From the cell containing the given text, extract its center point as (X, Y) coordinate. 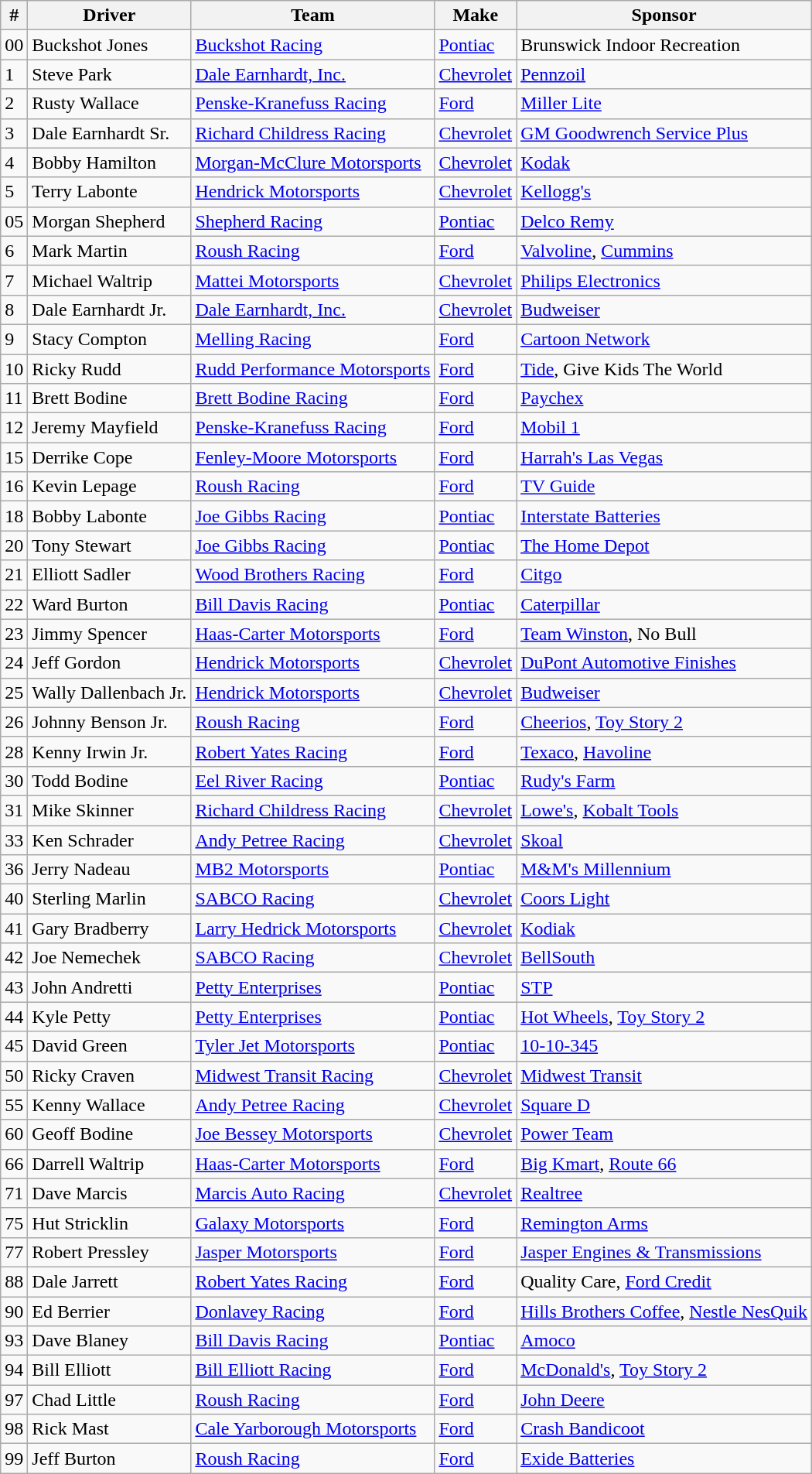
Tyler Jet Motorsports (312, 1046)
Jasper Motorsports (312, 1252)
DuPont Automotive Finishes (664, 663)
4 (14, 162)
00 (14, 45)
Rusty Wallace (110, 104)
Cheerios, Toy Story 2 (664, 722)
Mattei Motorsports (312, 280)
Todd Bodine (110, 781)
75 (14, 1223)
Team Winston, No Bull (664, 634)
Midwest Transit Racing (312, 1076)
Crash Bandicoot (664, 1429)
BellSouth (664, 958)
Dale Jarrett (110, 1281)
Larry Hedrick Motorsports (312, 929)
Dave Marcis (110, 1193)
Shepherd Racing (312, 221)
Amoco (664, 1341)
2 (14, 104)
33 (14, 840)
41 (14, 929)
Harrah's Las Vegas (664, 457)
Midwest Transit (664, 1076)
30 (14, 781)
18 (14, 516)
Rudy's Farm (664, 781)
Rick Mast (110, 1429)
16 (14, 487)
Brunswick Indoor Recreation (664, 45)
43 (14, 987)
Ken Schrader (110, 840)
88 (14, 1281)
11 (14, 398)
Wood Brothers Racing (312, 575)
Skoal (664, 840)
10-10-345 (664, 1046)
Quality Care, Ford Credit (664, 1281)
Make (476, 15)
Power Team (664, 1134)
94 (14, 1370)
22 (14, 604)
24 (14, 663)
Delco Remy (664, 221)
Gary Bradberry (110, 929)
Coors Light (664, 899)
Jerry Nadeau (110, 870)
Mark Martin (110, 251)
Kenny Wallace (110, 1105)
Exide Batteries (664, 1459)
Cartoon Network (664, 339)
Kodak (664, 162)
Paychex (664, 398)
Joe Bessey Motorsports (312, 1134)
Realtree (664, 1193)
Citgo (664, 575)
Terry Labonte (110, 192)
Elliott Sadler (110, 575)
Kenny Irwin Jr. (110, 751)
6 (14, 251)
Brett Bodine (110, 398)
Kevin Lepage (110, 487)
Team (312, 15)
66 (14, 1164)
Johnny Benson Jr. (110, 722)
45 (14, 1046)
5 (14, 192)
Morgan-McClure Motorsports (312, 162)
Texaco, Havoline (664, 751)
Ward Burton (110, 604)
Brett Bodine Racing (312, 398)
25 (14, 693)
Interstate Batteries (664, 516)
Wally Dallenbach Jr. (110, 693)
9 (14, 339)
3 (14, 133)
Bill Elliott Racing (312, 1370)
40 (14, 899)
50 (14, 1076)
Marcis Auto Racing (312, 1193)
Mobil 1 (664, 428)
Caterpillar (664, 604)
STP (664, 987)
TV Guide (664, 487)
Ed Berrier (110, 1312)
Chad Little (110, 1400)
Square D (664, 1105)
Michael Waltrip (110, 280)
42 (14, 958)
23 (14, 634)
Eel River Racing (312, 781)
Sponsor (664, 15)
Fenley-Moore Motorsports (312, 457)
Remington Arms (664, 1223)
Hills Brothers Coffee, Nestle NesQuik (664, 1312)
Kodiak (664, 929)
71 (14, 1193)
Melling Racing (312, 339)
Pennzoil (664, 74)
David Green (110, 1046)
Dale Earnhardt Sr. (110, 133)
Jeremy Mayfield (110, 428)
10 (14, 369)
Driver (110, 15)
Buckshot Jones (110, 45)
Valvoline, Cummins (664, 251)
Rudd Performance Motorsports (312, 369)
12 (14, 428)
1 (14, 74)
Mike Skinner (110, 810)
Bobby Hamilton (110, 162)
Lowe's, Kobalt Tools (664, 810)
36 (14, 870)
Cale Yarborough Motorsports (312, 1429)
31 (14, 810)
8 (14, 310)
15 (14, 457)
Tony Stewart (110, 545)
Robert Pressley (110, 1252)
Big Kmart, Route 66 (664, 1164)
7 (14, 280)
Donlavey Racing (312, 1312)
Hot Wheels, Toy Story 2 (664, 1017)
Galaxy Motorsports (312, 1223)
Derrike Cope (110, 457)
21 (14, 575)
98 (14, 1429)
Kellogg's (664, 192)
Geoff Bodine (110, 1134)
Dave Blaney (110, 1341)
Ricky Craven (110, 1076)
Joe Nemechek (110, 958)
John Andretti (110, 987)
Buckshot Racing (312, 45)
05 (14, 221)
99 (14, 1459)
Philips Electronics (664, 280)
Bill Elliott (110, 1370)
Ricky Rudd (110, 369)
Tide, Give Kids The World (664, 369)
Steve Park (110, 74)
MB2 Motorsports (312, 870)
Darrell Waltrip (110, 1164)
Jeff Burton (110, 1459)
90 (14, 1312)
28 (14, 751)
97 (14, 1400)
McDonald's, Toy Story 2 (664, 1370)
Sterling Marlin (110, 899)
Morgan Shepherd (110, 221)
# (14, 15)
Stacy Compton (110, 339)
55 (14, 1105)
The Home Depot (664, 545)
20 (14, 545)
26 (14, 722)
Jimmy Spencer (110, 634)
GM Goodwrench Service Plus (664, 133)
77 (14, 1252)
93 (14, 1341)
John Deere (664, 1400)
Hut Stricklin (110, 1223)
Jeff Gordon (110, 663)
44 (14, 1017)
Miller Lite (664, 104)
Jasper Engines & Transmissions (664, 1252)
Kyle Petty (110, 1017)
Bobby Labonte (110, 516)
Dale Earnhardt Jr. (110, 310)
60 (14, 1134)
M&M's Millennium (664, 870)
